From the cell containing the given text, extract its center point as (X, Y) coordinate. 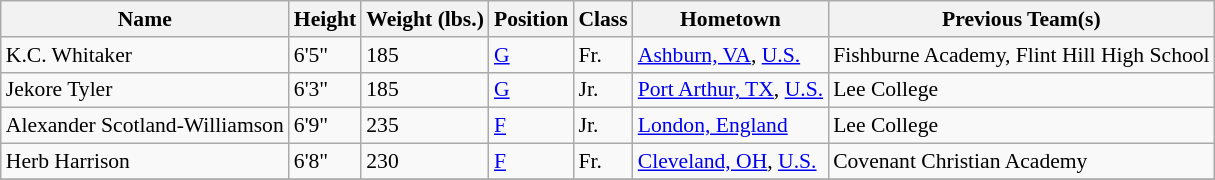
Ashburn, VA, U.S. (730, 55)
Cleveland, OH, U.S. (730, 162)
Class (602, 19)
Covenant Christian Academy (1021, 162)
6'9" (325, 126)
Alexander Scotland-Williamson (145, 126)
230 (425, 162)
Weight (lbs.) (425, 19)
Position (531, 19)
Herb Harrison (145, 162)
K.C. Whitaker (145, 55)
Port Arthur, TX, U.S. (730, 90)
Previous Team(s) (1021, 19)
Name (145, 19)
London, England (730, 126)
Height (325, 19)
6'3" (325, 90)
Jekore Tyler (145, 90)
Hometown (730, 19)
235 (425, 126)
6'5" (325, 55)
6'8" (325, 162)
Fishburne Academy, Flint Hill High School (1021, 55)
